Detect which cell encompasses the target text, then output its (x, y) center coordinate. 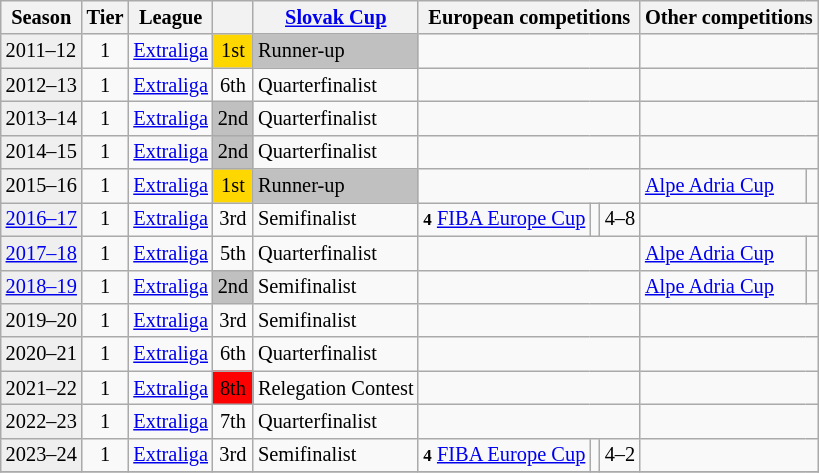
Slovak Cup (336, 17)
7th (233, 421)
2012–13 (42, 85)
League (170, 17)
2015–16 (42, 186)
4–8 (620, 219)
2017–18 (42, 253)
2022–23 (42, 421)
5th (233, 253)
2020–21 (42, 354)
European competitions (529, 17)
2013–14 (42, 118)
Other competitions (728, 17)
Season (42, 17)
2016–17 (42, 219)
4–2 (620, 455)
Relegation Contest (336, 388)
2011–12 (42, 51)
2014–15 (42, 152)
2021–22 (42, 388)
2023–24 (42, 455)
Tier (106, 17)
2019–20 (42, 320)
2018–19 (42, 287)
8th (233, 388)
